Provide the (x, y) coordinate of the cell's center where the given text is located.  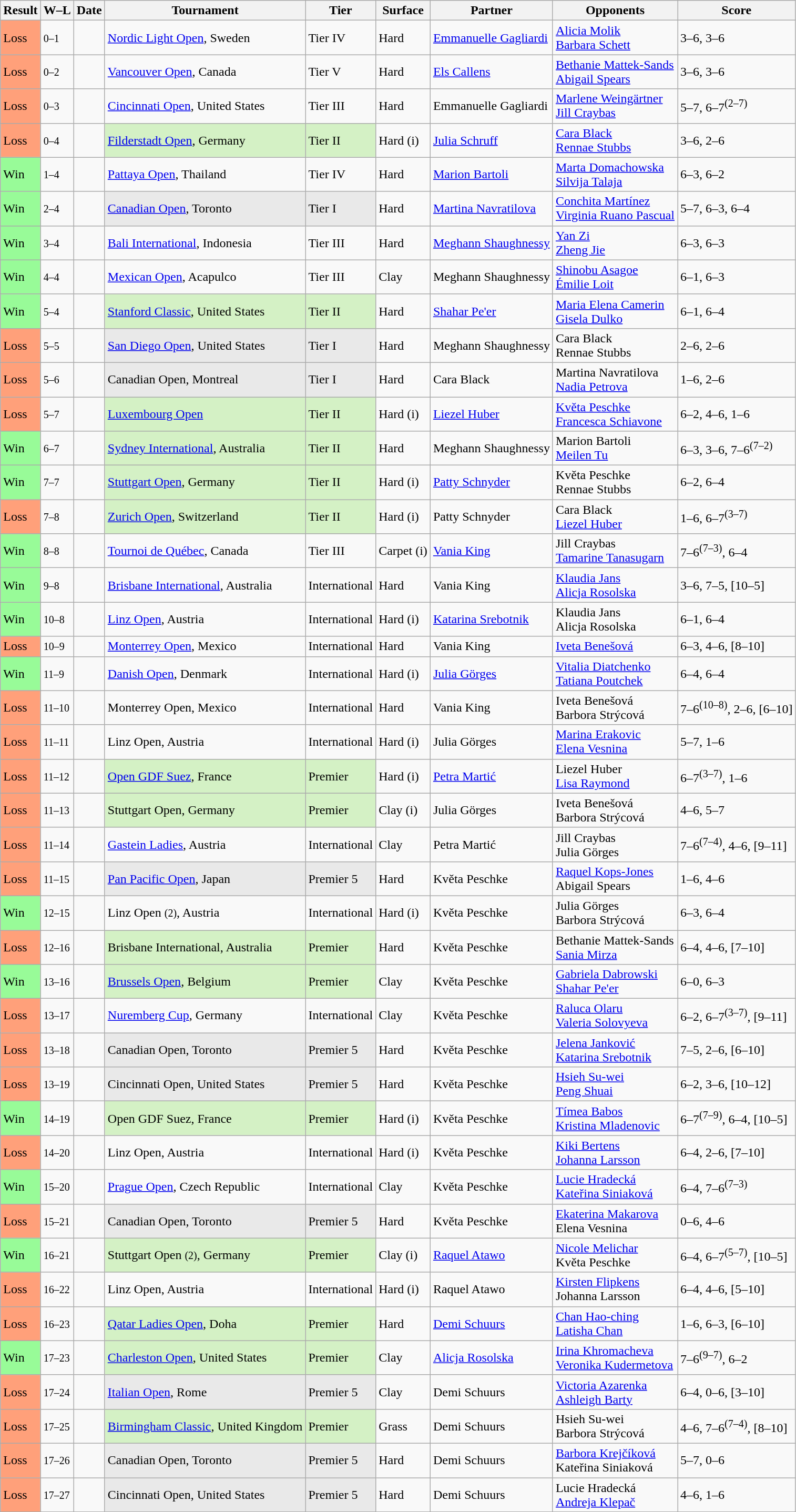
Zurich Open, Switzerland (205, 516)
16–23 (57, 1323)
6–4, 4–6, [5–10] (737, 1290)
7–8 (57, 516)
4–6, 7–6(7–4), [8–10] (737, 1426)
11–15 (57, 878)
Marion Bartoli (491, 175)
Lucie Hradecká Andreja Klepač (615, 1495)
6–2, 6–7(3–7), [9–11] (737, 1016)
Stuttgart Open (2), Germany (205, 1255)
1–6, 4–6 (737, 878)
16–22 (57, 1290)
0–6, 4–6 (737, 1221)
4–6, 5–7 (737, 810)
Yan Zi Zheng Jie (615, 243)
6–2, 6–4 (737, 483)
7–6(7–4), 4–6, [9–11] (737, 845)
Nicole Melichar Květa Peschke (615, 1255)
Tier V (341, 72)
Hsieh Su-wei Peng Shuai (615, 1084)
17–27 (57, 1495)
7–5, 2–6, [6–10] (737, 1050)
4–6, 1–6 (737, 1495)
Gabriela Dabrowski Shahar Pe'er (615, 981)
1–6, 2–6 (737, 380)
6–7(3–7), 1–6 (737, 776)
Maria Elena Camerin Gisela Dulko (615, 311)
15–21 (57, 1221)
Carpet (i) (403, 551)
6–3, 6–3 (737, 243)
Luxembourg Open (205, 413)
Tier (341, 11)
Jill Craybas Julia Görges (615, 845)
17–24 (57, 1392)
1–4 (57, 175)
16–21 (57, 1255)
Vancouver Open, Canada (205, 72)
Alicia Molik Barbara Schett (615, 38)
2–6, 2–6 (737, 345)
Victoria Azarenka Ashleigh Barty (615, 1392)
8–8 (57, 551)
Ekaterina Makarova Elena Vesnina (615, 1221)
Gastein Ladies, Austria (205, 845)
Iveta Benešová (615, 646)
Tímea Babos Kristina Mladenovic (615, 1118)
Qatar Ladies Open, Doha (205, 1323)
Score (737, 11)
6–0, 6–3 (737, 981)
13–17 (57, 1016)
Shinobu Asagoe Émilie Loit (615, 277)
Liezel Huber (491, 413)
Cara Black (491, 380)
Jill Craybas Tamarine Tanasugarn (615, 551)
Marta Domachowska Silvija Talaja (615, 175)
Kiki Bertens Johanna Larsson (615, 1153)
Prague Open, Czech Republic (205, 1186)
Brussels Open, Belgium (205, 981)
6–4, 7–6(7–3) (737, 1186)
Martina Navratilova (491, 208)
Kirsten Flipkens Johanna Larsson (615, 1290)
Italian Open, Rome (205, 1392)
5–7, 0–6 (737, 1460)
14–20 (57, 1153)
Jelena Janković Katarina Srebotnik (615, 1050)
15–20 (57, 1186)
6–2, 3–6, [10–12] (737, 1084)
Květa Peschke Rennae Stubbs (615, 483)
W–L (57, 11)
14–19 (57, 1118)
Julia Görges Barbora Strýcová (615, 913)
3–6, 7–5, [10–5] (737, 585)
Charleston Open, United States (205, 1358)
12–15 (57, 913)
11–14 (57, 845)
11–10 (57, 708)
Cara Black Liezel Huber (615, 516)
6–2, 4–6, 1–6 (737, 413)
Bethanie Mattek-Sands Sania Mirza (615, 947)
Irina Khromacheva Veronika Kudermetova (615, 1358)
0–1 (57, 38)
Barbora Krejčíková Kateřina Siniaková (615, 1460)
Chan Hao-ching Latisha Chan (615, 1323)
13–18 (57, 1050)
Alicja Rosolska (491, 1358)
7–6(9–7), 6–2 (737, 1358)
1–6, 6–3, [6–10] (737, 1323)
6–7(7–9), 6–4, [10–5] (737, 1118)
Grass (403, 1426)
Filderstadt Open, Germany (205, 140)
Pattaya Open, Thailand (205, 175)
9–8 (57, 585)
Partner (491, 11)
13–16 (57, 981)
5–7, 6–3, 6–4 (737, 208)
6–4, 6–4 (737, 673)
6–3, 3–6, 7–6(7–2) (737, 448)
11–13 (57, 810)
Mexican Open, Acapulco (205, 277)
13–19 (57, 1084)
Tournoi de Québec, Canada (205, 551)
Danish Open, Denmark (205, 673)
Bethanie Mattek-Sands Abigail Spears (615, 72)
11–9 (57, 673)
Nuremberg Cup, Germany (205, 1016)
17–23 (57, 1358)
5–4 (57, 311)
6–4, 6–7(5–7), [10–5] (737, 1255)
Katarina Srebotnik (491, 620)
Martina Navratilova Nadia Petrova (615, 380)
5–7, 1–6 (737, 742)
11–11 (57, 742)
Julia Schruff (491, 140)
5–5 (57, 345)
3–4 (57, 243)
0–2 (57, 72)
17–26 (57, 1460)
6–7 (57, 448)
6–4, 0–6, [3–10] (737, 1392)
10–9 (57, 646)
Date (89, 11)
Opponents (615, 11)
Vitalia Diatchenko Tatiana Poutchek (615, 673)
0–4 (57, 140)
0–3 (57, 106)
5–6 (57, 380)
Nordic Light Open, Sweden (205, 38)
5–7 (57, 413)
6–3, 6–2 (737, 175)
6–4, 2–6, [7–10] (737, 1153)
6–4, 4–6, [7–10] (737, 947)
Pan Pacific Open, Japan (205, 878)
Canadian Open, Montreal (205, 380)
Result (21, 11)
2–4 (57, 208)
Surface (403, 11)
5–7, 6–7(2–7) (737, 106)
Raquel Kops-Jones Abigail Spears (615, 878)
Květa Peschke Francesca Schiavone (615, 413)
Linz Open (2), Austria (205, 913)
6–3, 6–4 (737, 913)
1–6, 6–7(3–7) (737, 516)
Sydney International, Australia (205, 448)
6–3, 4–6, [8–10] (737, 646)
7–7 (57, 483)
Hsieh Su-wei Barbora Strýcová (615, 1426)
12–16 (57, 947)
7–6(7–3), 6–4 (737, 551)
Tournament (205, 11)
Stanford Classic, United States (205, 311)
Shahar Pe'er (491, 311)
Bali International, Indonesia (205, 243)
Marlene Weingärtner Jill Craybas (615, 106)
San Diego Open, United States (205, 345)
17–25 (57, 1426)
Raluca Olaru Valeria Solovyeva (615, 1016)
Marina Erakovic Elena Vesnina (615, 742)
10–8 (57, 620)
3–6, 2–6 (737, 140)
Conchita Martínez Virginia Ruano Pascual (615, 208)
Els Callens (491, 72)
11–12 (57, 776)
Liezel Huber Lisa Raymond (615, 776)
7–6(10–8), 2–6, [6–10] (737, 708)
4–4 (57, 277)
Lucie Hradecká Kateřina Siniaková (615, 1186)
6–1, 6–3 (737, 277)
Birmingham Classic, United Kingdom (205, 1426)
Marion Bartoli Meilen Tu (615, 448)
